Identify which cell holds the provided text, then report its [x, y] central coordinate. 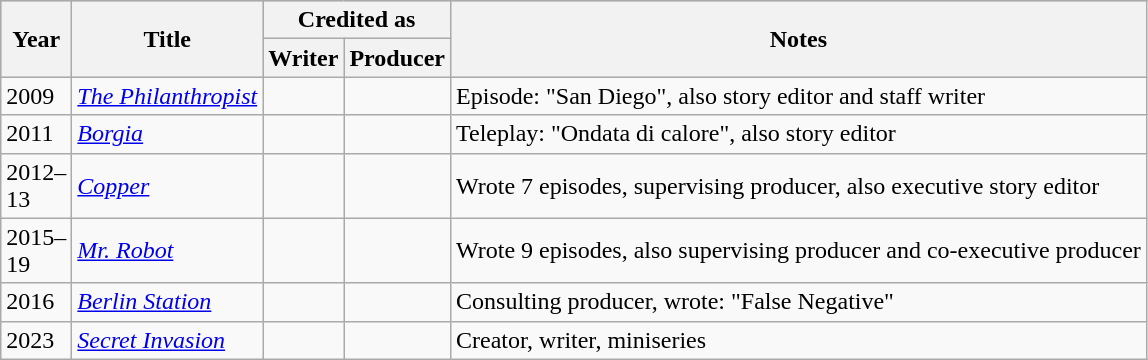
Credited as [357, 20]
Year [36, 39]
2012–13 [36, 186]
2009 [36, 96]
Wrote 9 episodes, also supervising producer and co-executive producer [799, 250]
Episode: "San Diego", also story editor and staff writer [799, 96]
2011 [36, 134]
2023 [36, 340]
The Philanthropist [168, 96]
Consulting producer, wrote: "False Negative" [799, 302]
Notes [799, 39]
Teleplay: "Ondata di calore", also story editor [799, 134]
Title [168, 39]
Writer [304, 58]
Creator, writer, miniseries [799, 340]
2015–19 [36, 250]
Mr. Robot [168, 250]
2016 [36, 302]
Producer [398, 58]
Borgia [168, 134]
Berlin Station [168, 302]
Copper [168, 186]
Secret Invasion [168, 340]
Wrote 7 episodes, supervising producer, also executive story editor [799, 186]
